Determine the [x, y] coordinate at the center of the cell enclosing the given text.  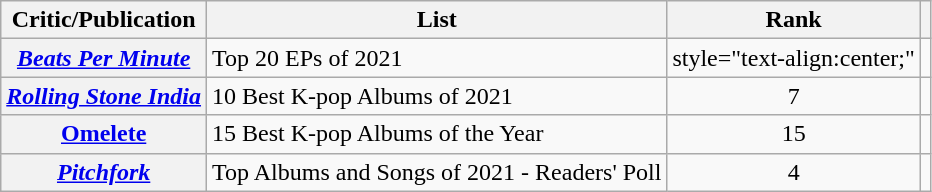
Beats Per Minute [104, 58]
15 Best K-pop Albums of the Year [437, 134]
4 [794, 172]
Critic/Publication [104, 20]
10 Best K-pop Albums of 2021 [437, 96]
Top Albums and Songs of 2021 - Readers' Poll [437, 172]
Top 20 EPs of 2021 [437, 58]
style="text-align:center;" [794, 58]
7 [794, 96]
Rank [794, 20]
List [437, 20]
Omelete [104, 134]
Rolling Stone India [104, 96]
15 [794, 134]
Pitchfork [104, 172]
